Determine the (X, Y) coordinate at the center of the cell enclosing the given text.  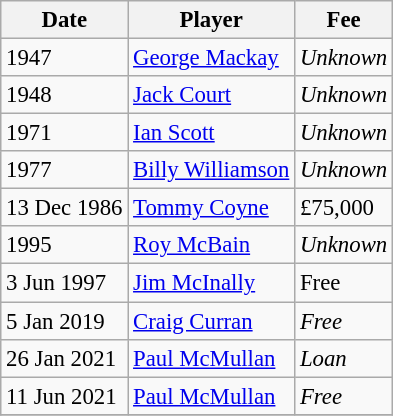
13 Dec 1986 (64, 208)
1995 (64, 245)
Loan (344, 358)
Ian Scott (212, 133)
George Mackay (212, 58)
Date (64, 20)
Billy Williamson (212, 170)
Roy McBain (212, 245)
1977 (64, 170)
Fee (344, 20)
1947 (64, 58)
£75,000 (344, 208)
3 Jun 1997 (64, 283)
Craig Curran (212, 321)
Jack Court (212, 95)
26 Jan 2021 (64, 358)
1971 (64, 133)
Player (212, 20)
1948 (64, 95)
Jim McInally (212, 283)
11 Jun 2021 (64, 396)
5 Jan 2019 (64, 321)
Tommy Coyne (212, 208)
